For the text-containing cell, return its midpoint in [x, y] coordinate format. 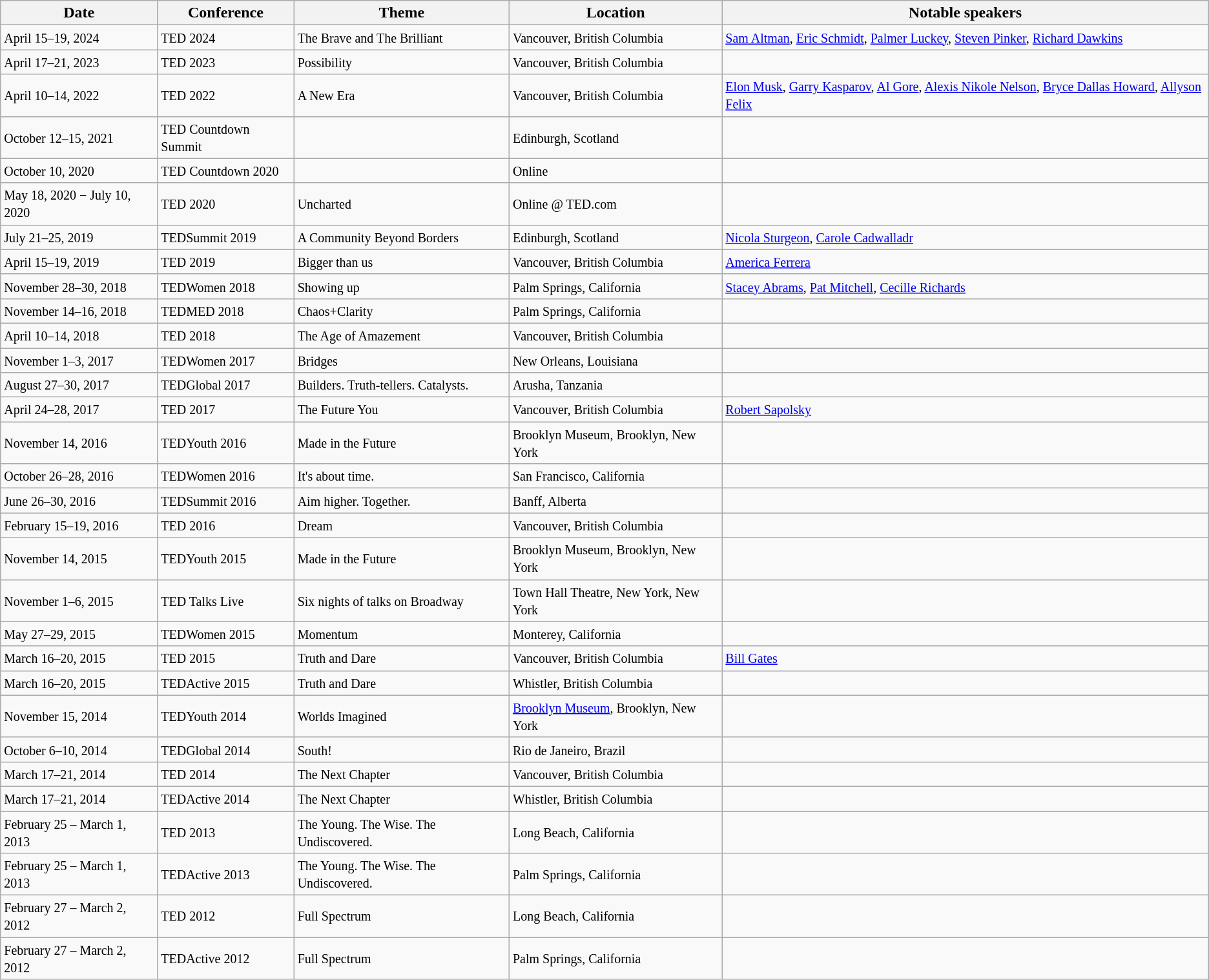
April 10–14, 2022 [79, 96]
The Age of Amazement [402, 335]
TED Countdown 2020 [226, 171]
TEDWomen 2016 [226, 476]
April 17–21, 2023 [79, 62]
May 27–29, 2015 [79, 634]
Bigger than us [402, 262]
November 14, 2016 [79, 443]
TED 2012 [226, 916]
Theme [402, 13]
TEDActive 2015 [226, 683]
Rio de Janeiro, Brazil [615, 749]
November 14–16, 2018 [79, 311]
November 1–3, 2017 [79, 360]
April 10–14, 2018 [79, 335]
It's about time. [402, 476]
A Community Beyond Borders [402, 237]
TEDActive 2014 [226, 798]
February 15–19, 2016 [79, 525]
TEDSummit 2019 [226, 237]
May 18, 2020 − July 10, 2020 [79, 204]
TED 2023 [226, 62]
Chaos+Clarity [402, 311]
TED 2014 [226, 774]
Momentum [402, 634]
August 27–30, 2017 [79, 385]
TEDYouth 2016 [226, 443]
Online @ TED.com [615, 204]
Monterey, California [615, 634]
April 15–19, 2024 [79, 37]
Elon Musk, Garry Kasparov, Al Gore, Alexis Nikole Nelson, Bryce Dallas Howard, Allyson Felix [965, 96]
Worlds Imagined [402, 716]
TED 2015 [226, 658]
June 26–30, 2016 [79, 501]
America Ferrera [965, 262]
October 6–10, 2014 [79, 749]
Six nights of talks on Broadway [402, 601]
South! [402, 749]
The Future You [402, 410]
New Orleans, Louisiana [615, 360]
TEDYouth 2015 [226, 558]
April 24–28, 2017 [79, 410]
November 15, 2014 [79, 716]
Dream [402, 525]
Location [615, 13]
TED 2019 [226, 262]
TED 2024 [226, 37]
Notable speakers [965, 13]
Bridges [402, 360]
Builders. Truth-tellers. Catalysts. [402, 385]
TED 2018 [226, 335]
October 10, 2020 [79, 171]
November 28–30, 2018 [79, 286]
Date [79, 13]
TED Countdown Summit [226, 137]
The Brave and The Brilliant [402, 37]
Sam Altman, Eric Schmidt, Palmer Luckey, Steven Pinker, Richard Dawkins [965, 37]
San Francisco, California [615, 476]
TEDActive 2013 [226, 875]
Possibility [402, 62]
November 1–6, 2015 [79, 601]
TEDWomen 2018 [226, 286]
Showing up [402, 286]
Conference [226, 13]
TED 2022 [226, 96]
TEDWomen 2015 [226, 634]
November 14, 2015 [79, 558]
TEDSummit 2016 [226, 501]
Aim higher. Together. [402, 501]
April 15–19, 2019 [79, 262]
TEDWomen 2017 [226, 360]
July 21–25, 2019 [79, 237]
TEDGlobal 2014 [226, 749]
TEDMED 2018 [226, 311]
TEDGlobal 2017 [226, 385]
Town Hall Theatre, New York, New York [615, 601]
TEDActive 2012 [226, 959]
Nicola Sturgeon, Carole Cadwalladr [965, 237]
TED 2013 [226, 832]
TED 2016 [226, 525]
A New Era [402, 96]
October 26–28, 2016 [79, 476]
TED 2017 [226, 410]
TED 2020 [226, 204]
Uncharted [402, 204]
Bill Gates [965, 658]
Arusha, Tanzania [615, 385]
Banff, Alberta [615, 501]
October 12–15, 2021 [79, 137]
Online [615, 171]
Stacey Abrams, Pat Mitchell, Cecille Richards [965, 286]
Robert Sapolsky [965, 410]
TEDYouth 2014 [226, 716]
TED Talks Live [226, 601]
